Extract the [x, y] coordinate from the center of the cell holding the provided text.  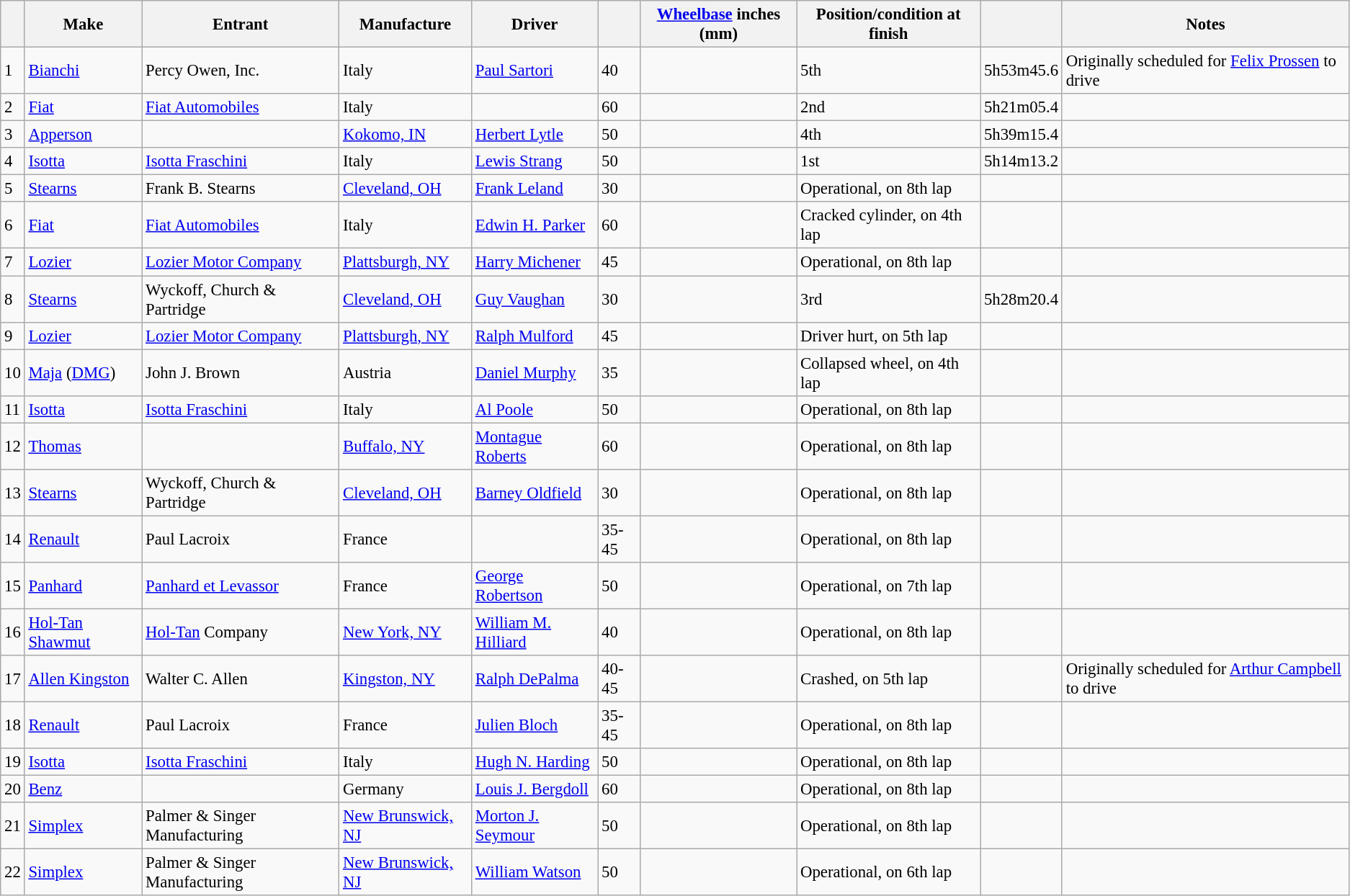
Hol-Tan Company [241, 632]
Driver hurt, on 5th lap [889, 336]
8 [13, 300]
Panhard [84, 586]
19 [13, 762]
Position/condition at finish [889, 24]
2 [13, 107]
Apperson [84, 135]
5h21m05.4 [1022, 107]
13 [13, 493]
Percy Owen, Inc. [241, 71]
5th [889, 71]
1st [889, 161]
Kokomo, IN [406, 135]
Bianchi [84, 71]
10 [13, 373]
40-45 [620, 678]
Cracked cylinder, on 4th lap [889, 225]
Benz [84, 789]
Edwin H. Parker [535, 225]
Collapsed wheel, on 4th lap [889, 373]
Lewis Strang [535, 161]
Panhard et Levassor [241, 586]
18 [13, 726]
3 [13, 135]
Manufacture [406, 24]
2nd [889, 107]
Crashed, on 5th lap [889, 678]
Montague Roberts [535, 447]
Barney Oldfield [535, 493]
Notes [1205, 24]
Operational, on 7th lap [889, 586]
Ralph Mulford [535, 336]
5h39m15.4 [1022, 135]
Operational, on 6th lap [889, 873]
4th [889, 135]
Harry Michener [535, 262]
5 [13, 189]
17 [13, 678]
New York, NY [406, 632]
Daniel Murphy [535, 373]
Make [84, 24]
11 [13, 409]
William M. Hilliard [535, 632]
Originally scheduled for Arthur Campbell to drive [1205, 678]
15 [13, 586]
Originally scheduled for Felix Prossen to drive [1205, 71]
Louis J. Bergdoll [535, 789]
21 [13, 825]
5h53m45.6 [1022, 71]
Guy Vaughan [535, 300]
5h28m20.4 [1022, 300]
Morton J. Seymour [535, 825]
14 [13, 539]
Germany [406, 789]
Thomas [84, 447]
7 [13, 262]
Maja (DMG) [84, 373]
Herbert Lytle [535, 135]
9 [13, 336]
20 [13, 789]
6 [13, 225]
George Robertson [535, 586]
Entrant [241, 24]
35 [620, 373]
16 [13, 632]
Hol-Tan Shawmut [84, 632]
Hugh N. Harding [535, 762]
5h14m13.2 [1022, 161]
Austria [406, 373]
Wheelbase inches (mm) [719, 24]
Paul Sartori [535, 71]
John J. Brown [241, 373]
William Watson [535, 873]
Allen Kingston [84, 678]
Frank Leland [535, 189]
Julien Bloch [535, 726]
22 [13, 873]
12 [13, 447]
Driver [535, 24]
4 [13, 161]
1 [13, 71]
Frank B. Stearns [241, 189]
Kingston, NY [406, 678]
Al Poole [535, 409]
Walter C. Allen [241, 678]
Buffalo, NY [406, 447]
3rd [889, 300]
Ralph DePalma [535, 678]
